For the text-containing cell, return its midpoint in [X, Y] coordinate format. 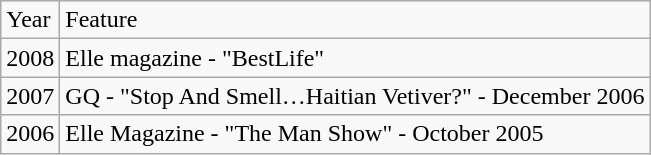
Year [30, 20]
Feature [355, 20]
GQ - "Stop And Smell…Haitian Vetiver?" - December 2006 [355, 96]
2008 [30, 58]
2007 [30, 96]
Elle Magazine - "The Man Show" - October 2005 [355, 134]
2006 [30, 134]
Elle magazine - "BestLife" [355, 58]
